Pinpoint the cell where the given text exists, returning its (x, y) midpoint coordinate. 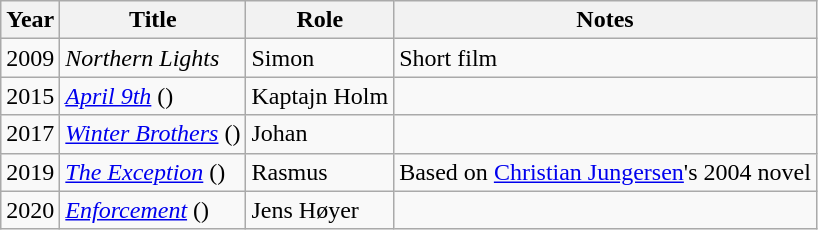
Rasmus (320, 172)
Title (153, 20)
Simon (320, 58)
April 9th () (153, 96)
2019 (30, 172)
Northern Lights (153, 58)
The Exception () (153, 172)
Short film (606, 58)
2017 (30, 134)
2020 (30, 210)
2015 (30, 96)
Notes (606, 20)
2009 (30, 58)
Year (30, 20)
Enforcement () (153, 210)
Winter Brothers () (153, 134)
Jens Høyer (320, 210)
Role (320, 20)
Johan (320, 134)
Based on Christian Jungersen's 2004 novel (606, 172)
Kaptajn Holm (320, 96)
